Pinpoint the cell where the given text exists, returning its (x, y) midpoint coordinate. 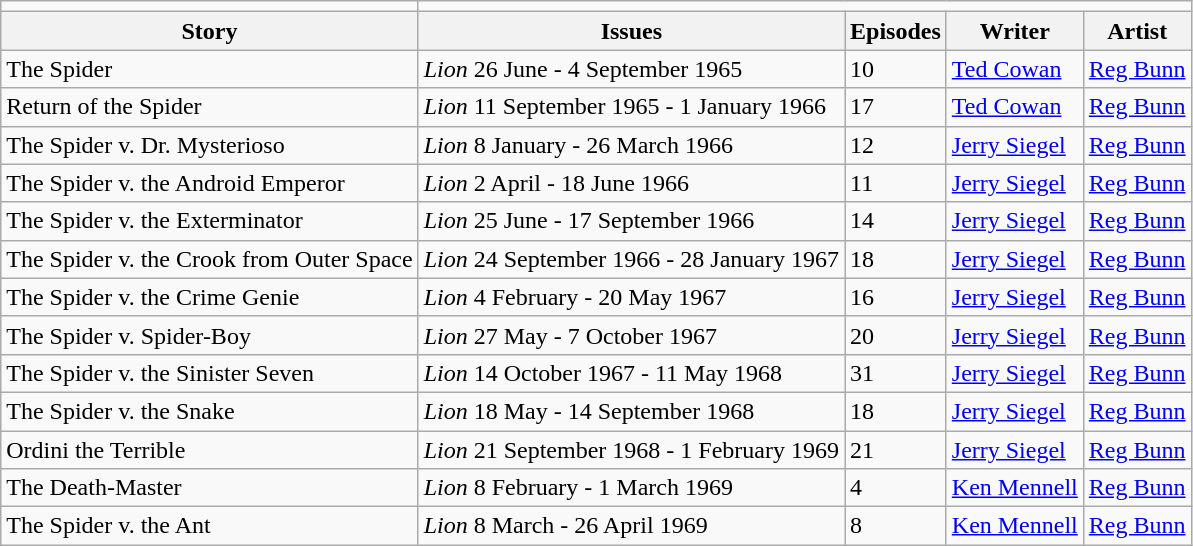
Lion 26 June - 4 September 1965 (631, 69)
The Spider v. Spider-Boy (210, 335)
The Spider v. the Exterminator (210, 221)
12 (895, 145)
The Spider v. the Sinister Seven (210, 373)
4 (895, 488)
The Death-Master (210, 488)
Lion 21 September 1968 - 1 February 1969 (631, 449)
The Spider v. Dr. Mysterioso (210, 145)
Issues (631, 31)
Episodes (895, 31)
16 (895, 297)
31 (895, 373)
20 (895, 335)
14 (895, 221)
Lion 8 February - 1 March 1969 (631, 488)
The Spider (210, 69)
10 (895, 69)
Lion 11 September 1965 - 1 January 1966 (631, 107)
17 (895, 107)
The Spider v. the Crook from Outer Space (210, 259)
The Spider v. the Ant (210, 526)
The Spider v. the Snake (210, 411)
8 (895, 526)
Lion 27 May - 7 October 1967 (631, 335)
Lion 14 October 1967 - 11 May 1968 (631, 373)
Writer (1014, 31)
21 (895, 449)
Ordini the Terrible (210, 449)
11 (895, 183)
Lion 2 April - 18 June 1966 (631, 183)
Lion 8 March - 26 April 1969 (631, 526)
Lion 4 February - 20 May 1967 (631, 297)
Return of the Spider (210, 107)
The Spider v. the Android Emperor (210, 183)
Artist (1137, 31)
Lion 24 September 1966 - 28 January 1967 (631, 259)
Story (210, 31)
Lion 25 June - 17 September 1966 (631, 221)
Lion 8 January - 26 March 1966 (631, 145)
Lion 18 May - 14 September 1968 (631, 411)
The Spider v. the Crime Genie (210, 297)
